Return (x, y) of the center of cell containing provided text 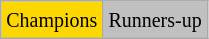
Runners-up (155, 20)
Champions (52, 20)
